From the cell containing the given text, extract its center point as (X, Y) coordinate. 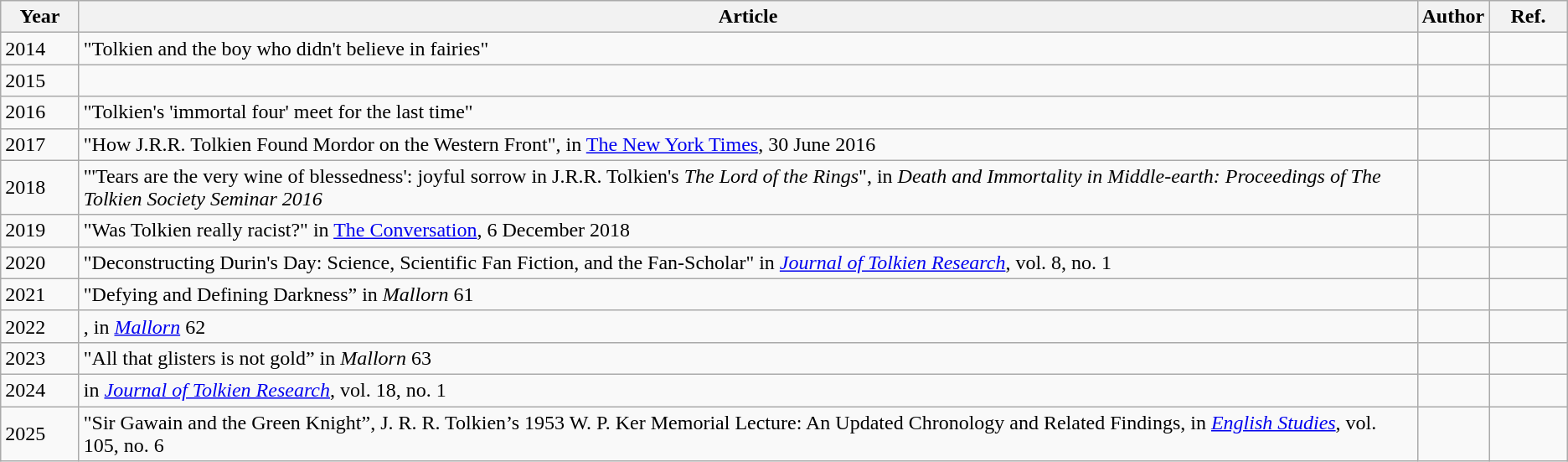
2019 (40, 231)
2025 (40, 433)
Year (40, 17)
2024 (40, 390)
2015 (40, 80)
in Journal of Tolkien Research, vol. 18, no. 1 (748, 390)
"Tolkien's 'immortal four' meet for the last time" (748, 112)
"Was Tolkien really racist?" in The Conversation, 6 December 2018 (748, 231)
Ref. (1529, 17)
2021 (40, 294)
"All that glisters is not gold” in Mallorn 63 (748, 358)
Article (748, 17)
2022 (40, 326)
2020 (40, 262)
2017 (40, 144)
"Deconstructing Durin's Day: Science, Scientific Fan Fiction, and the Fan-Scholar" in Journal of Tolkien Research, vol. 8, no. 1 (748, 262)
2016 (40, 112)
"Tolkien and the boy who didn't believe in fairies" (748, 49)
2023 (40, 358)
"Defying and Defining Darkness” in Mallorn 61 (748, 294)
2018 (40, 188)
2014 (40, 49)
Author (1453, 17)
, in Mallorn 62 (748, 326)
"How J.R.R. Tolkien Found Mordor on the Western Front", in The New York Times, 30 June 2016 (748, 144)
